Extract the [X, Y] coordinate from the center of the cell holding the provided text.  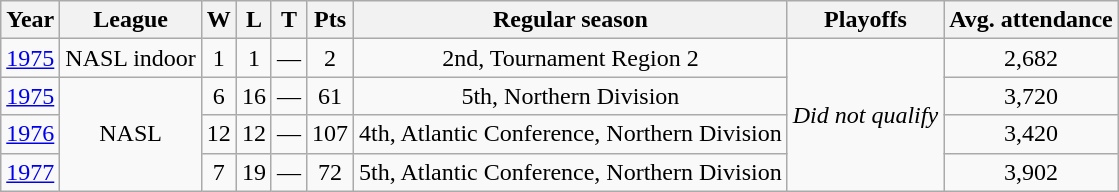
Avg. attendance [1032, 20]
Did not qualify [865, 115]
3,720 [1032, 96]
Year [30, 20]
5th, Atlantic Conference, Northern Division [571, 172]
7 [218, 172]
72 [330, 172]
6 [218, 96]
NASL [131, 134]
3,420 [1032, 134]
4th, Atlantic Conference, Northern Division [571, 134]
1976 [30, 134]
2 [330, 58]
2,682 [1032, 58]
1977 [30, 172]
NASL indoor [131, 58]
19 [254, 172]
16 [254, 96]
Regular season [571, 20]
T [288, 20]
Playoffs [865, 20]
61 [330, 96]
L [254, 20]
Pts [330, 20]
107 [330, 134]
3,902 [1032, 172]
5th, Northern Division [571, 96]
2nd, Tournament Region 2 [571, 58]
W [218, 20]
League [131, 20]
